Provide the (x, y) coordinate of the cell's center where the given text is located.  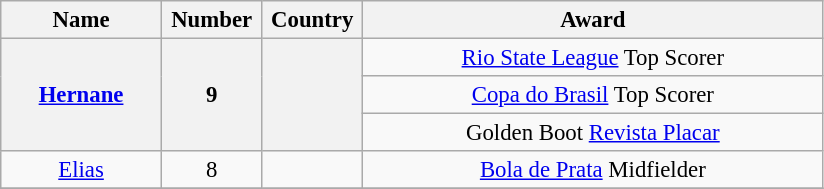
Name (82, 20)
8 (212, 170)
Award (594, 20)
Country (312, 20)
Hernane (82, 96)
Golden Boot Revista Placar (594, 133)
Copa do Brasil Top Scorer (594, 95)
Number (212, 20)
Rio State League Top Scorer (594, 58)
Elias (82, 170)
Bola de Prata Midfielder (594, 170)
9 (212, 96)
